Capture the cell that displays the provided text and extract its (x, y) central coordinate. 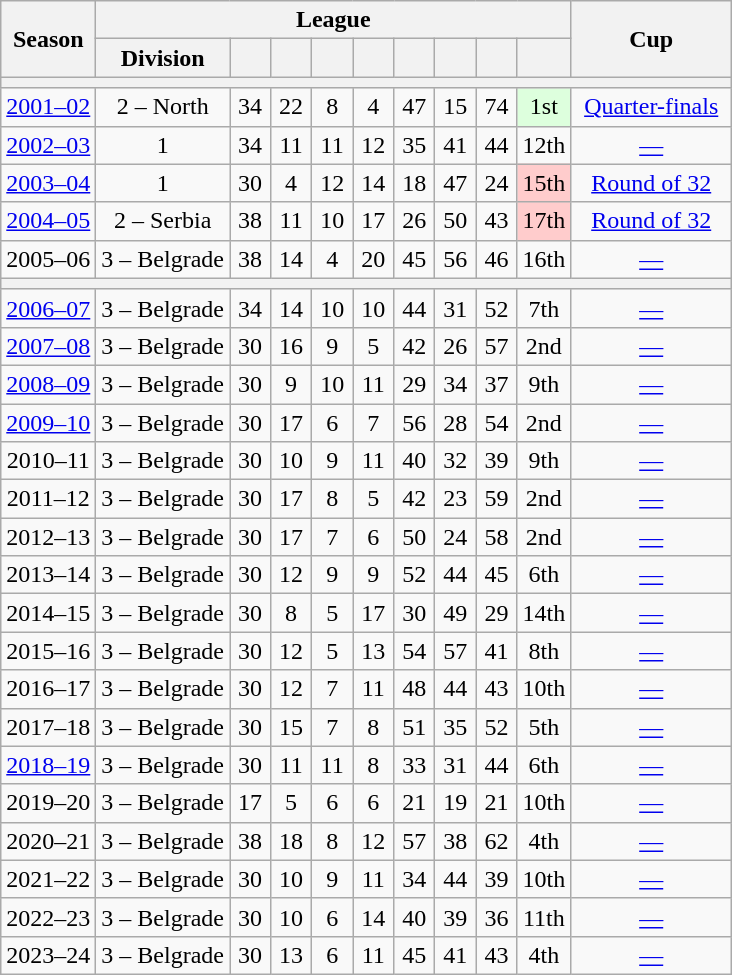
17th (544, 221)
2013–14 (48, 575)
1st (544, 107)
2015–16 (48, 651)
12th (544, 145)
2006–07 (48, 308)
33 (414, 765)
32 (456, 461)
2014–15 (48, 613)
Season (48, 39)
5th (544, 727)
49 (456, 613)
2021–22 (48, 879)
19 (456, 803)
48 (414, 689)
59 (496, 499)
16th (544, 259)
58 (496, 537)
2007–08 (48, 346)
46 (496, 259)
36 (496, 917)
2012–13 (48, 537)
2011–12 (48, 499)
League (334, 20)
2023–24 (48, 955)
16 (292, 346)
74 (496, 107)
2017–18 (48, 727)
2008–09 (48, 384)
20 (374, 259)
2 – Serbia (163, 221)
2004–05 (48, 221)
62 (496, 841)
2009–10 (48, 423)
8th (544, 651)
2018–19 (48, 765)
2020–21 (48, 841)
2001–02 (48, 107)
11th (544, 917)
2010–11 (48, 461)
Cup (652, 39)
23 (456, 499)
28 (456, 423)
37 (496, 384)
2022–23 (48, 917)
2 – North (163, 107)
2016–17 (48, 689)
2002–03 (48, 145)
2005–06 (48, 259)
7th (544, 308)
22 (292, 107)
2019–20 (48, 803)
15th (544, 183)
Division (163, 58)
51 (414, 727)
Quarter-finals (652, 107)
14th (544, 613)
2003–04 (48, 183)
